Determine the (x, y) coordinate at the center of the cell enclosing the given text.  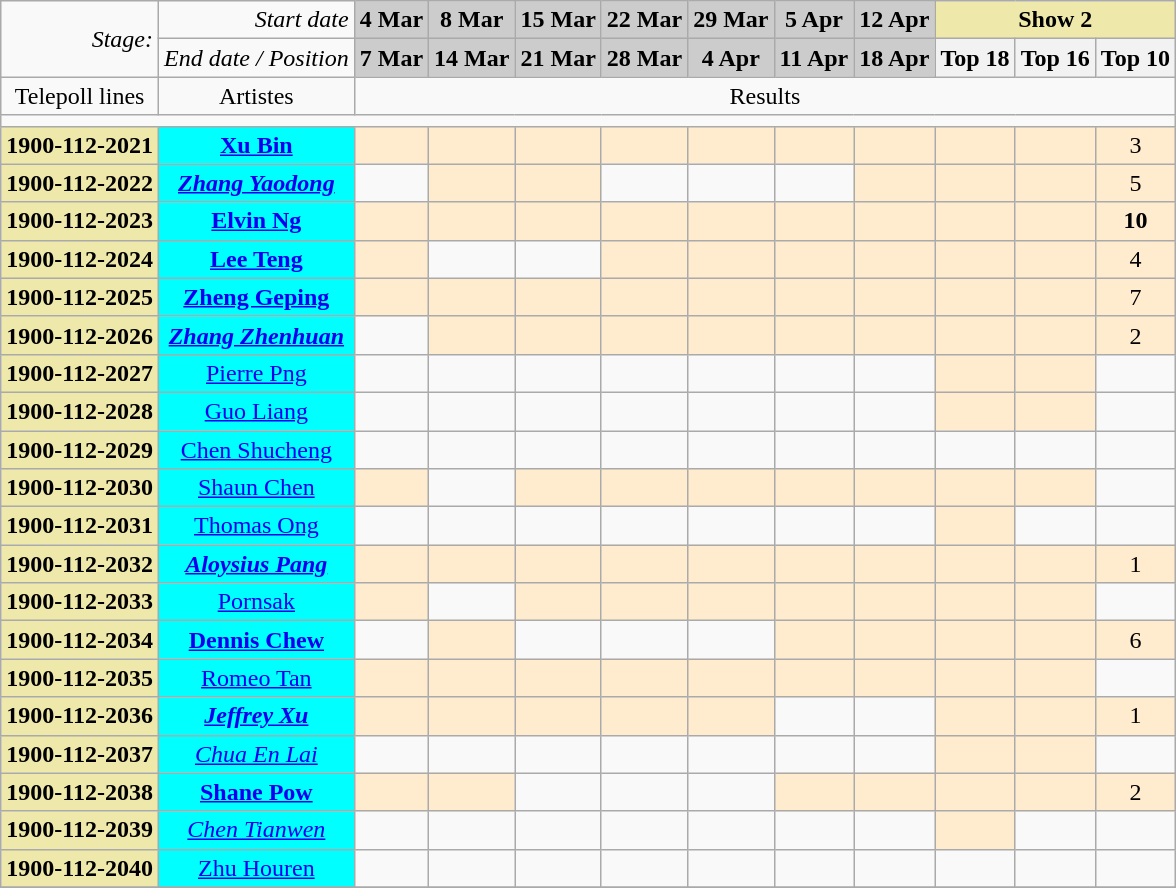
12 Apr (894, 20)
Zhu Houren (256, 868)
1900-112-2036 (80, 716)
1900-112-2028 (80, 411)
Artistes (256, 96)
28 Mar (644, 58)
Top 10 (1135, 58)
4 Apr (731, 58)
Zhang Zhenhuan (256, 335)
8 Mar (472, 20)
4 (1135, 259)
14 Mar (472, 58)
1900-112-2038 (80, 792)
1900-112-2026 (80, 335)
Xu Bin (256, 145)
1900-112-2035 (80, 678)
22 Mar (644, 20)
Dennis Chew (256, 640)
21 Mar (558, 58)
Pierre Png (256, 373)
11 Apr (814, 58)
1900-112-2023 (80, 221)
7 (1135, 297)
18 Apr (894, 58)
Results (764, 96)
1900-112-2022 (80, 183)
Pornsak (256, 602)
Zheng Geping (256, 297)
1900-112-2027 (80, 373)
1900-112-2034 (80, 640)
Jeffrey Xu (256, 716)
Telepoll lines (80, 96)
Aloysius Pang (256, 564)
1900-112-2033 (80, 602)
1900-112-2025 (80, 297)
Elvin Ng (256, 221)
Chen Tianwen (256, 830)
Show 2 (1056, 20)
End date / Position (256, 58)
Stage: (80, 39)
6 (1135, 640)
5 Apr (814, 20)
1900-112-2021 (80, 145)
10 (1135, 221)
7 Mar (391, 58)
1900-112-2029 (80, 449)
Chua En Lai (256, 754)
Top 16 (1055, 58)
1900-112-2037 (80, 754)
Shane Pow (256, 792)
1900-112-2032 (80, 564)
Top 18 (975, 58)
1900-112-2031 (80, 526)
5 (1135, 183)
Chen Shucheng (256, 449)
1900-112-2024 (80, 259)
Guo Liang (256, 411)
Shaun Chen (256, 488)
3 (1135, 145)
Start date (256, 20)
15 Mar (558, 20)
Romeo Tan (256, 678)
Thomas Ong (256, 526)
29 Mar (731, 20)
1900-112-2040 (80, 868)
1900-112-2039 (80, 830)
Zhang Yaodong (256, 183)
1900-112-2030 (80, 488)
4 Mar (391, 20)
Lee Teng (256, 259)
